Find where the given text appears and provide that cell's center as [X, Y] coordinate. 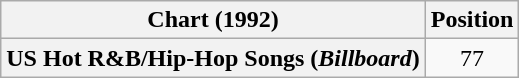
77 [472, 58]
US Hot R&B/Hip-Hop Songs (Billboard) [213, 58]
Chart (1992) [213, 20]
Position [472, 20]
